For the text-containing cell, return its midpoint in (X, Y) coordinate format. 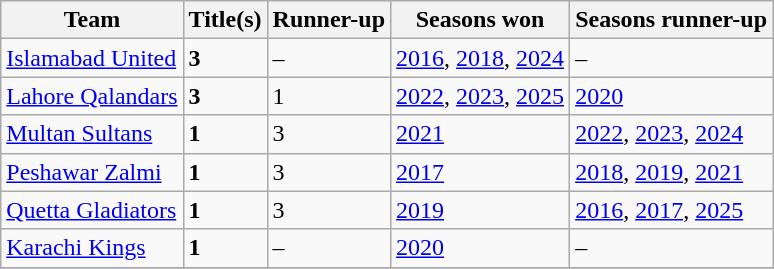
2019 (480, 210)
Team (92, 20)
2022, 2023, 2024 (672, 134)
2017 (480, 172)
2016, 2017, 2025 (672, 210)
Islamabad United (92, 58)
Karachi Kings (92, 248)
Runner-up (329, 20)
Lahore Qalandars (92, 96)
2021 (480, 134)
Seasons won (480, 20)
Title(s) (225, 20)
Peshawar Zalmi (92, 172)
Quetta Gladiators (92, 210)
Seasons runner-up (672, 20)
2022, 2023, 2025 (480, 96)
2016, 2018, 2024 (480, 58)
Multan Sultans (92, 134)
2018, 2019, 2021 (672, 172)
